Return (x, y) of the center of cell containing provided text 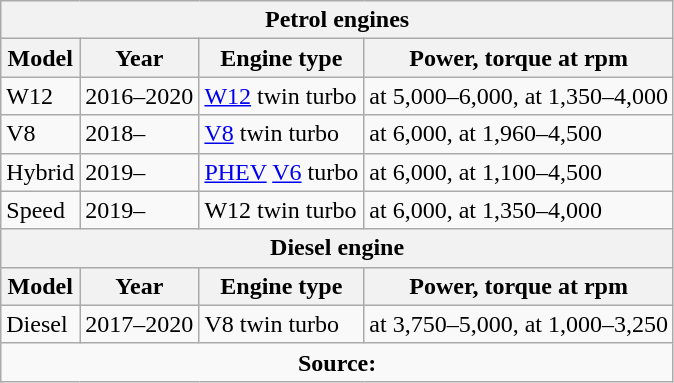
Source: (338, 362)
Diesel engine (338, 248)
Hybrid (40, 172)
2018– (140, 134)
PHEV V6 turbo (282, 172)
Speed (40, 210)
at 6,000, at 1,960–4,500 (519, 134)
2016–2020 (140, 96)
at 6,000, at 1,100–4,500 (519, 172)
Petrol engines (338, 20)
V8 (40, 134)
W12 (40, 96)
at 6,000, at 1,350–4,000 (519, 210)
at 5,000–6,000, at 1,350–4,000 (519, 96)
Diesel (40, 324)
at 3,750–5,000, at 1,000–3,250 (519, 324)
2017–2020 (140, 324)
